Return (x, y) of the center of cell containing provided text 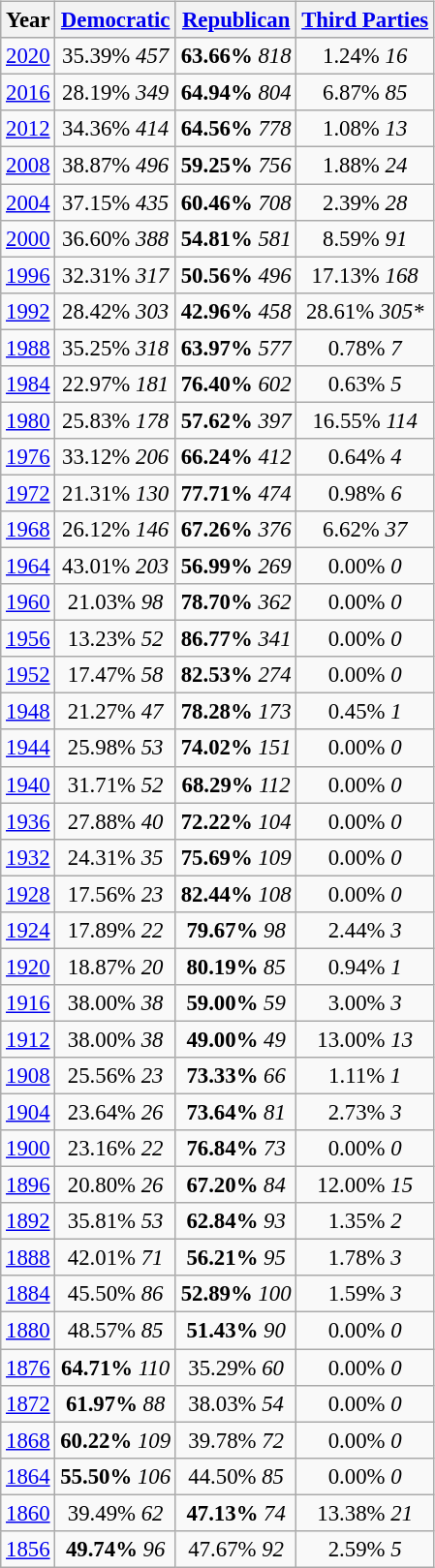
59.25% 756 (235, 166)
64.71% 110 (115, 1367)
1868 (28, 1440)
1.08% 13 (365, 129)
0.78% 7 (365, 348)
43.01% 203 (115, 566)
66.24% 412 (235, 457)
35.39% 457 (115, 56)
61.97% 88 (115, 1403)
1888 (28, 1258)
1864 (28, 1476)
38.03% 54 (235, 1403)
1896 (28, 1185)
13.00% 13 (365, 1039)
23.16% 22 (115, 1149)
28.19% 349 (115, 93)
2.73% 3 (365, 1112)
49.74% 96 (115, 1549)
75.69% 109 (235, 857)
8.59% 91 (365, 238)
77.71% 474 (235, 493)
35.29% 60 (235, 1367)
57.62% 397 (235, 420)
26.12% 146 (115, 530)
2000 (28, 238)
0.64% 4 (365, 457)
28.42% 303 (115, 311)
21.31% 130 (115, 493)
67.20% 84 (235, 1185)
21.03% 98 (115, 602)
1960 (28, 602)
13.38% 21 (365, 1513)
56.99% 269 (235, 566)
16.55% 114 (365, 420)
1.78% 3 (365, 1258)
1944 (28, 748)
1932 (28, 857)
78.28% 173 (235, 712)
1856 (28, 1549)
18.87% 20 (115, 967)
2.44% 3 (365, 930)
52.89% 100 (235, 1294)
20.80% 26 (115, 1185)
76.40% 602 (235, 384)
25.56% 23 (115, 1076)
1948 (28, 712)
42.01% 71 (115, 1258)
56.21% 95 (235, 1258)
51.43% 90 (235, 1331)
1936 (28, 821)
21.27% 47 (115, 712)
1872 (28, 1403)
Third Parties (365, 20)
17.47% 58 (115, 675)
48.57% 85 (115, 1331)
68.29% 112 (235, 784)
0.94% 1 (365, 967)
64.94% 804 (235, 93)
37.15% 435 (115, 202)
1940 (28, 784)
2020 (28, 56)
1.24% 16 (365, 56)
67.26% 376 (235, 530)
2004 (28, 202)
60.22% 109 (115, 1440)
17.89% 22 (115, 930)
6.87% 85 (365, 93)
27.88% 40 (115, 821)
1.11% 1 (365, 1076)
76.84% 73 (235, 1149)
1964 (28, 566)
2008 (28, 166)
62.84% 93 (235, 1221)
Year (28, 20)
47.13% 74 (235, 1513)
86.77% 341 (235, 639)
1900 (28, 1149)
12.00% 15 (365, 1185)
50.56% 496 (235, 275)
2012 (28, 129)
35.25% 318 (115, 348)
2.39% 28 (365, 202)
28.61% 305* (365, 311)
6.62% 37 (365, 530)
24.31% 35 (115, 857)
49.00% 49 (235, 1039)
3.00% 3 (365, 1003)
1876 (28, 1367)
73.64% 81 (235, 1112)
1992 (28, 311)
1976 (28, 457)
13.23% 52 (115, 639)
44.50% 85 (235, 1476)
Democratic (115, 20)
59.00% 59 (235, 1003)
23.64% 26 (115, 1112)
47.67% 92 (235, 1549)
1920 (28, 967)
1884 (28, 1294)
73.33% 66 (235, 1076)
35.81% 53 (115, 1221)
2016 (28, 93)
38.87% 496 (115, 166)
17.13% 168 (365, 275)
0.45% 1 (365, 712)
1.59% 3 (365, 1294)
72.22% 104 (235, 821)
82.44% 108 (235, 894)
1892 (28, 1221)
1904 (28, 1112)
1928 (28, 894)
1924 (28, 930)
1880 (28, 1331)
1996 (28, 275)
22.97% 181 (115, 384)
42.96% 458 (235, 311)
Republican (235, 20)
63.66% 818 (235, 56)
0.98% 6 (365, 493)
60.46% 708 (235, 202)
1912 (28, 1039)
64.56% 778 (235, 129)
1972 (28, 493)
0.63% 5 (365, 384)
39.78% 72 (235, 1440)
1.88% 24 (365, 166)
45.50% 86 (115, 1294)
2.59% 5 (365, 1549)
55.50% 106 (115, 1476)
74.02% 151 (235, 748)
1908 (28, 1076)
34.36% 414 (115, 129)
1984 (28, 384)
79.67% 98 (235, 930)
17.56% 23 (115, 894)
1988 (28, 348)
63.97% 577 (235, 348)
39.49% 62 (115, 1513)
1.35% 2 (365, 1221)
1968 (28, 530)
25.98% 53 (115, 748)
31.71% 52 (115, 784)
1980 (28, 420)
1952 (28, 675)
82.53% 274 (235, 675)
54.81% 581 (235, 238)
25.83% 178 (115, 420)
32.31% 317 (115, 275)
33.12% 206 (115, 457)
80.19% 85 (235, 967)
1860 (28, 1513)
1916 (28, 1003)
78.70% 362 (235, 602)
36.60% 388 (115, 238)
1956 (28, 639)
